Return [x, y] of the center of cell containing provided text 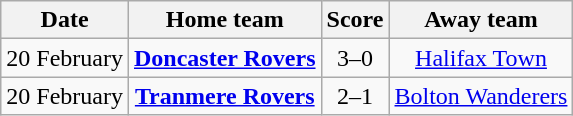
Bolton Wanderers [481, 96]
Score [355, 20]
Date [65, 20]
Halifax Town [481, 58]
Tranmere Rovers [224, 96]
2–1 [355, 96]
3–0 [355, 58]
Doncaster Rovers [224, 58]
Home team [224, 20]
Away team [481, 20]
